Provide the [x, y] coordinate of the cell's center where the given text is located.  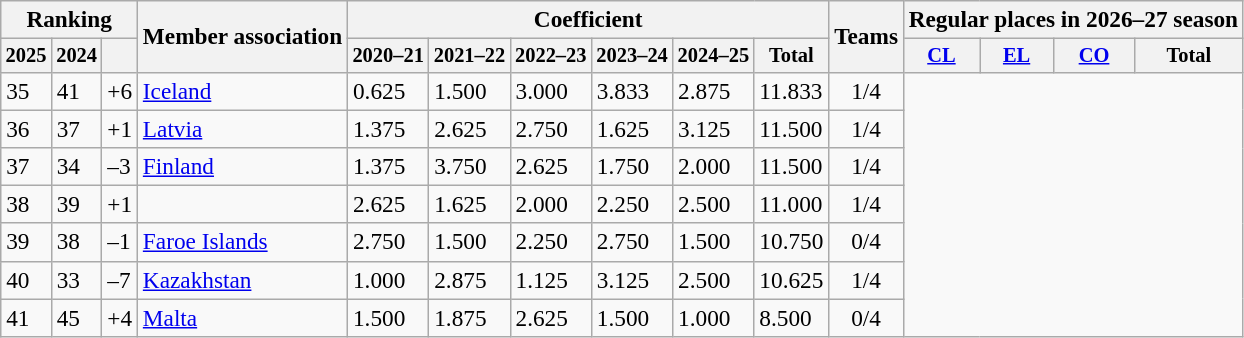
Member association [242, 36]
CL [941, 55]
Coefficient [588, 19]
2020–21 [388, 55]
2025 [26, 55]
2024–25 [714, 55]
CO [1094, 55]
+6 [120, 91]
11.833 [792, 91]
40 [26, 280]
3.750 [470, 166]
2021–22 [470, 55]
1.125 [550, 280]
10.625 [792, 280]
0.625 [388, 91]
2023–24 [632, 55]
1.875 [470, 317]
Teams [866, 36]
EL [1017, 55]
3.000 [550, 91]
8.500 [792, 317]
Iceland [242, 91]
2024 [76, 55]
–7 [120, 280]
11.000 [792, 204]
Ranking [70, 19]
1.750 [632, 166]
35 [26, 91]
3.833 [632, 91]
Faroe Islands [242, 242]
2022–23 [550, 55]
33 [76, 280]
–3 [120, 166]
Finland [242, 166]
Regular places in 2026–27 season [1073, 19]
Kazakhstan [242, 280]
Malta [242, 317]
36 [26, 128]
–1 [120, 242]
34 [76, 166]
Latvia [242, 128]
45 [76, 317]
10.750 [792, 242]
+4 [120, 317]
